Find where the given text appears and provide that cell's center as (X, Y) coordinate. 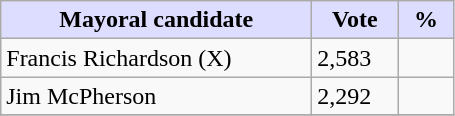
Francis Richardson (X) (156, 58)
Mayoral candidate (156, 20)
Vote (355, 20)
Jim McPherson (156, 96)
% (426, 20)
2,583 (355, 58)
2,292 (355, 96)
